Scan for the cell matching the given text and deliver its [x, y] coordinate at center. 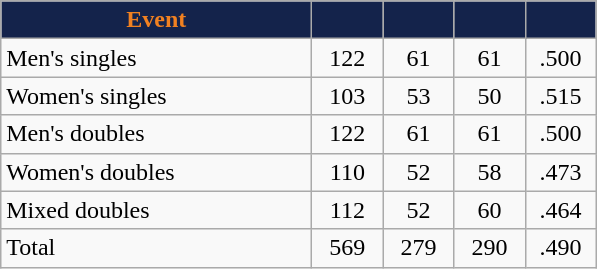
.490 [560, 248]
Event [156, 20]
103 [348, 96]
112 [348, 210]
Men's singles [156, 58]
.473 [560, 172]
58 [490, 172]
290 [490, 248]
Women's doubles [156, 172]
53 [418, 96]
.464 [560, 210]
Women's singles [156, 96]
Total [156, 248]
.515 [560, 96]
60 [490, 210]
50 [490, 96]
Mixed doubles [156, 210]
279 [418, 248]
110 [348, 172]
Men's doubles [156, 134]
569 [348, 248]
